Find where the given text appears and provide that cell's center as [X, Y] coordinate. 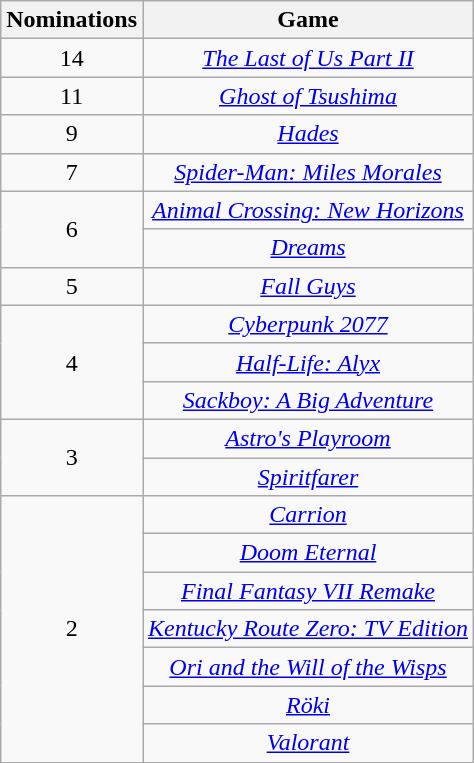
Spider-Man: Miles Morales [308, 172]
14 [72, 58]
Game [308, 20]
9 [72, 134]
4 [72, 362]
5 [72, 286]
3 [72, 457]
Röki [308, 705]
Animal Crossing: New Horizons [308, 210]
Hades [308, 134]
Fall Guys [308, 286]
Valorant [308, 743]
Ghost of Tsushima [308, 96]
Dreams [308, 248]
Carrion [308, 515]
7 [72, 172]
6 [72, 229]
Kentucky Route Zero: TV Edition [308, 629]
Nominations [72, 20]
The Last of Us Part II [308, 58]
Doom Eternal [308, 553]
Spiritfarer [308, 477]
2 [72, 629]
Astro's Playroom [308, 438]
Sackboy: A Big Adventure [308, 400]
Ori and the Will of the Wisps [308, 667]
Half-Life: Alyx [308, 362]
11 [72, 96]
Final Fantasy VII Remake [308, 591]
Cyberpunk 2077 [308, 324]
